Identify which cell holds the provided text, then report its (X, Y) central coordinate. 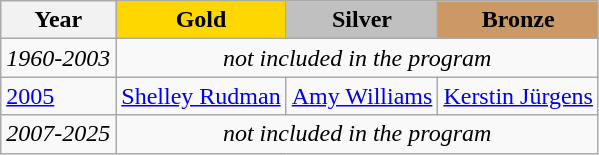
Kerstin Jürgens (518, 96)
1960-2003 (58, 58)
2005 (58, 96)
Bronze (518, 20)
Gold (201, 20)
2007-2025 (58, 134)
Silver (362, 20)
Shelley Rudman (201, 96)
Amy Williams (362, 96)
Year (58, 20)
